For the text-containing cell, return its midpoint in (x, y) coordinate format. 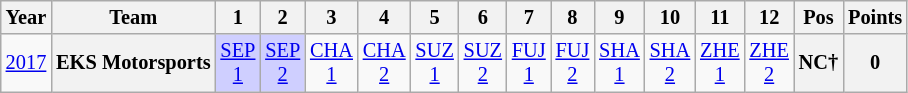
0 (875, 63)
SEP1 (238, 63)
NC† (818, 63)
SHA2 (670, 63)
EKS Motorsports (133, 63)
FUJ1 (529, 63)
CHA1 (332, 63)
ZHE2 (768, 63)
SEP2 (282, 63)
3 (332, 17)
ZHE1 (720, 63)
11 (720, 17)
Team (133, 17)
Pos (818, 17)
SUZ2 (483, 63)
12 (768, 17)
2 (282, 17)
SHA1 (619, 63)
8 (573, 17)
5 (435, 17)
4 (384, 17)
7 (529, 17)
Points (875, 17)
9 (619, 17)
CHA2 (384, 63)
SUZ1 (435, 63)
2017 (26, 63)
1 (238, 17)
6 (483, 17)
10 (670, 17)
Year (26, 17)
FUJ2 (573, 63)
